Determine the (X, Y) coordinate at the center of the cell enclosing the given text.  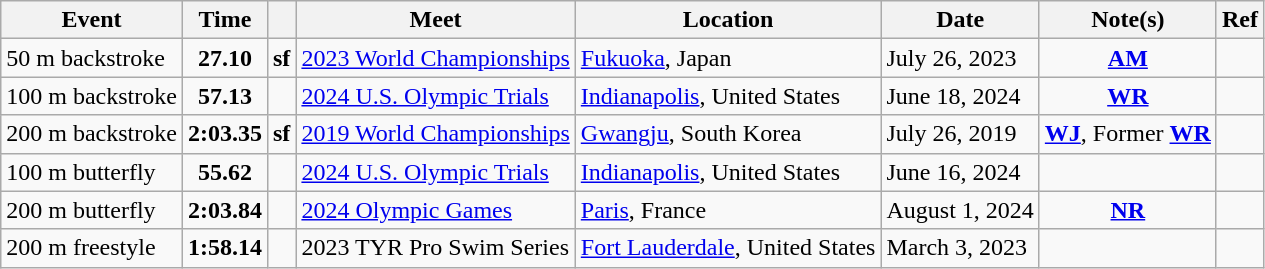
Time (224, 20)
Fukuoka, Japan (728, 58)
Note(s) (1128, 20)
Paris, France (728, 210)
August 1, 2024 (960, 210)
Date (960, 20)
100 m backstroke (92, 96)
Meet (436, 20)
AM (1128, 58)
1:58.14 (224, 248)
55.62 (224, 172)
2:03.84 (224, 210)
100 m butterfly (92, 172)
200 m butterfly (92, 210)
27.10 (224, 58)
July 26, 2023 (960, 58)
NR (1128, 210)
200 m backstroke (92, 134)
March 3, 2023 (960, 248)
57.13 (224, 96)
WJ, Former WR (1128, 134)
June 16, 2024 (960, 172)
Gwangju, South Korea (728, 134)
50 m backstroke (92, 58)
2:03.35 (224, 134)
2023 World Championships (436, 58)
June 18, 2024 (960, 96)
2024 Olympic Games (436, 210)
Event (92, 20)
200 m freestyle (92, 248)
Fort Lauderdale, United States (728, 248)
Location (728, 20)
July 26, 2019 (960, 134)
Ref (1240, 20)
WR (1128, 96)
2023 TYR Pro Swim Series (436, 248)
2019 World Championships (436, 134)
